Extract the (x, y) coordinate from the center of the cell holding the provided text.  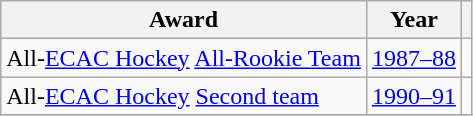
1990–91 (414, 96)
1987–88 (414, 58)
All-ECAC Hockey Second team (184, 96)
All-ECAC Hockey All-Rookie Team (184, 58)
Year (414, 20)
Award (184, 20)
